Determine the [x, y] coordinate at the center of the cell enclosing the given text.  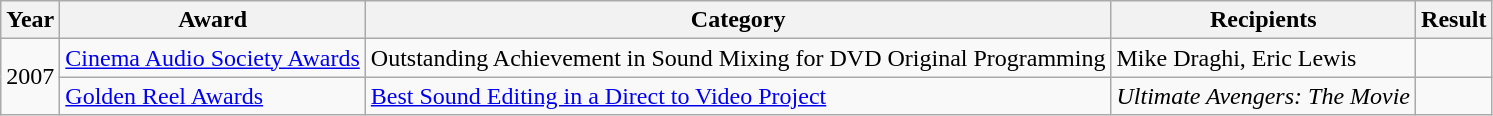
Ultimate Avengers: The Movie [1264, 96]
Result [1454, 20]
2007 [30, 77]
Category [738, 20]
Golden Reel Awards [213, 96]
Cinema Audio Society Awards [213, 58]
Award [213, 20]
Mike Draghi, Eric Lewis [1264, 58]
Recipients [1264, 20]
Year [30, 20]
Best Sound Editing in a Direct to Video Project [738, 96]
Outstanding Achievement in Sound Mixing for DVD Original Programming [738, 58]
